Pinpoint the cell where the given text exists, returning its [x, y] midpoint coordinate. 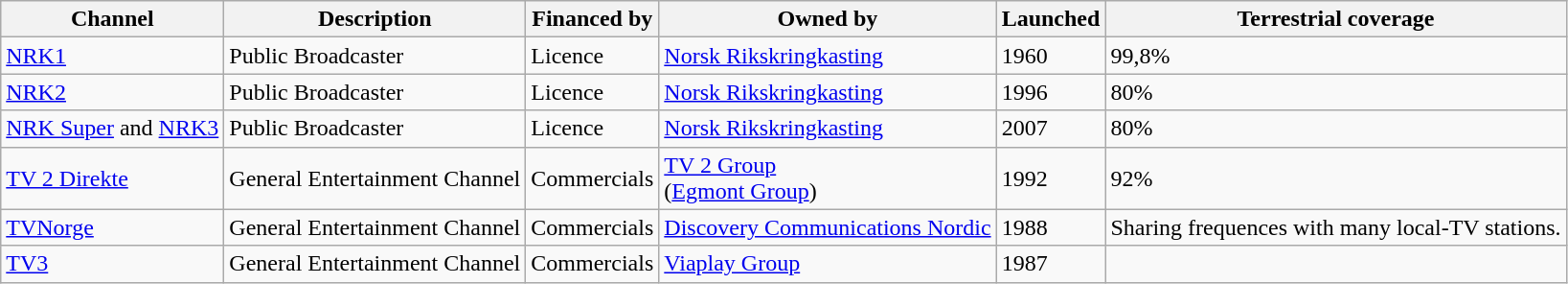
Launched [1051, 19]
2007 [1051, 129]
92% [1335, 178]
1960 [1051, 56]
TV 2 Group(Egmont Group) [828, 178]
99,8% [1335, 56]
Financed by [592, 19]
1988 [1051, 227]
1992 [1051, 178]
Sharing frequences with many local-TV stations. [1335, 227]
NRK2 [113, 92]
Owned by [828, 19]
TV3 [113, 264]
TV 2 Direkte [113, 178]
NRK1 [113, 56]
Viaplay Group [828, 264]
Discovery Communications Nordic [828, 227]
1987 [1051, 264]
TVNorge [113, 227]
Channel [113, 19]
Terrestrial coverage [1335, 19]
NRK Super and NRK3 [113, 129]
1996 [1051, 92]
Description [375, 19]
